Find where the given text appears and provide that cell's center as (x, y) coordinate. 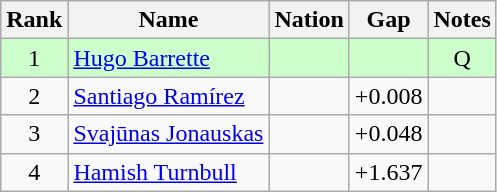
Notes (462, 20)
Q (462, 58)
+0.048 (388, 134)
Nation (309, 20)
Gap (388, 20)
Hugo Barrette (168, 58)
Santiago Ramírez (168, 96)
Hamish Turnbull (168, 172)
+0.008 (388, 96)
3 (34, 134)
Name (168, 20)
Svajūnas Jonauskas (168, 134)
2 (34, 96)
Rank (34, 20)
1 (34, 58)
4 (34, 172)
+1.637 (388, 172)
